Determine the (x, y) coordinate at the center of the cell enclosing the given text.  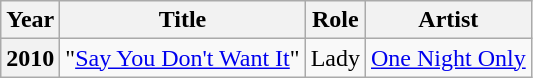
"Say You Don't Want It" (182, 58)
One Night Only (448, 58)
Lady (335, 58)
Year (30, 20)
2010 (30, 58)
Title (182, 20)
Artist (448, 20)
Role (335, 20)
